Return the [x, y] coordinate for the center point of the cell that contains the specified text.  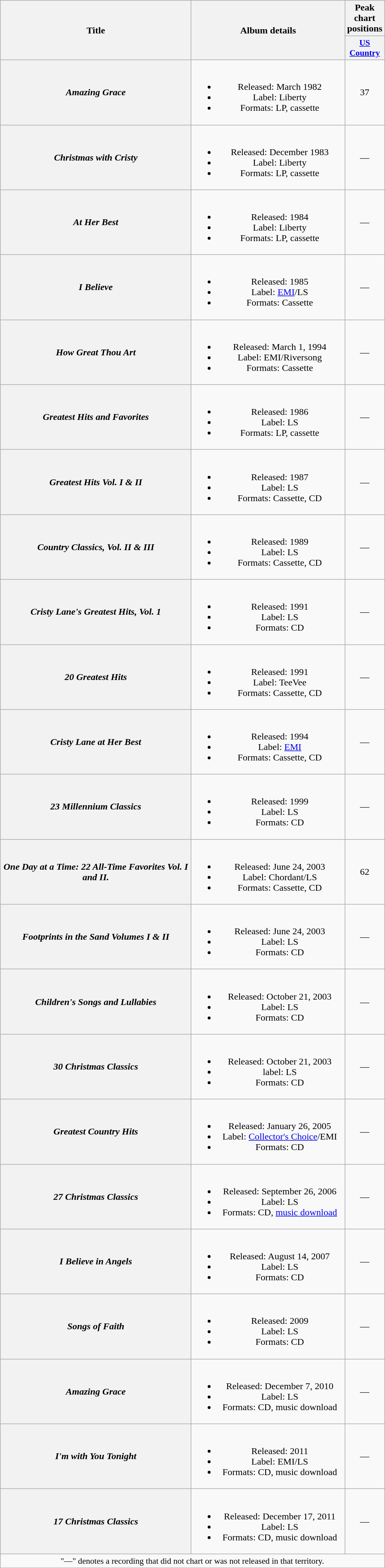
Released: 1991Label: TeeVeeFormats: Cassette, CD [268, 677]
37 [365, 93]
Peakchartpositions [365, 18]
Cristy Lane's Greatest Hits, Vol. 1 [96, 612]
Released: 1991Label: LSFormats: CD [268, 612]
Released: October 21, 2003label: LSFormats: CD [268, 1067]
I Believe in Angels [96, 1261]
Released: October 21, 2003Label: LSFormats: CD [268, 1002]
Released: 1989Label: LSFormats: Cassette, CD [268, 547]
Cristy Lane at Her Best [96, 742]
Released: December 7, 2010Label: LSFormats: CD, music download [268, 1391]
Title [96, 30]
Country Classics, Vol. II & III [96, 547]
Released: March 1, 1994Label: EMI/RiversongFormats: Cassette [268, 352]
Released: 1987Label: LSFormats: Cassette, CD [268, 482]
62 [365, 872]
USCountry [365, 48]
Released: 1986Label: LSFormats: LP, cassette [268, 417]
Released: December 17, 2011Label: LSFormats: CD, music download [268, 1521]
Released: December 1983Label: LibertyFormats: LP, cassette [268, 157]
Album details [268, 30]
Released: March 1982Label: LibertyFormats: LP, cassette [268, 93]
Greatest Hits Vol. I & II [96, 482]
How Great Thou Art [96, 352]
Released: 1994Label: EMIFormats: Cassette, CD [268, 742]
Released: 1999Label: LSFormats: CD [268, 807]
Children's Songs and Lullabies [96, 1002]
Footprints in the Sand Volumes I & II [96, 937]
One Day at a Time: 22 All-Time Favorites Vol. I and II. [96, 872]
17 Christmas Classics [96, 1521]
Released: June 24, 2003Label: LSFormats: CD [268, 937]
Released: 2011Label: EMI/LSFormats: CD, music download [268, 1456]
I'm with You Tonight [96, 1456]
I Believe [96, 287]
Songs of Faith [96, 1327]
Released: August 14, 2007Label: LSFormats: CD [268, 1261]
Released: January 26, 2005Label: Collector's Choice/EMIFormats: CD [268, 1131]
Released: September 26, 2006Label: LSFormats: CD, music download [268, 1197]
Released: 1985Label: EMI/LSFormats: Cassette [268, 287]
At Her Best [96, 222]
23 Millennium Classics [96, 807]
20 Greatest Hits [96, 677]
Released: June 24, 2003Label: Chordant/LSFormats: Cassette, CD [268, 872]
30 Christmas Classics [96, 1067]
27 Christmas Classics [96, 1197]
Released: 1984Label: LibertyFormats: LP, cassette [268, 222]
Greatest Country Hits [96, 1131]
"—" denotes a recording that did not chart or was not released in that territory. [192, 1561]
Released: 2009Label: LSFormats: CD [268, 1327]
Greatest Hits and Favorites [96, 417]
Christmas with Cristy [96, 157]
